Return (x, y) of the center of cell containing provided text 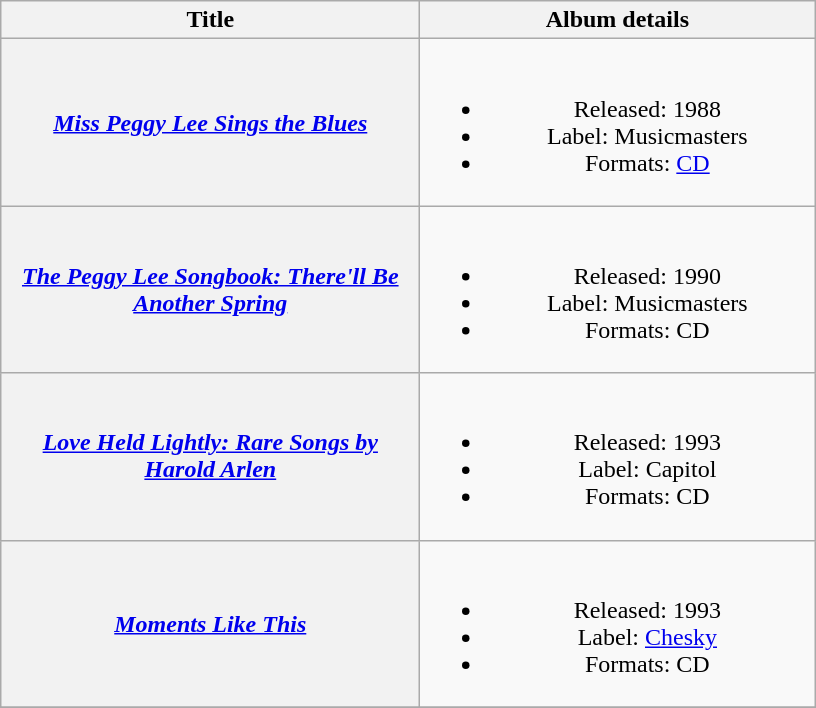
Love Held Lightly: Rare Songs by Harold Arlen (210, 456)
Released: 1990Label: MusicmastersFormats: CD (618, 290)
Released: 1993Label: CapitolFormats: CD (618, 456)
The Peggy Lee Songbook: There'll Be Another Spring (210, 290)
Moments Like This (210, 624)
Miss Peggy Lee Sings the Blues (210, 122)
Released: 1993Label: CheskyFormats: CD (618, 624)
Released: 1988Label: MusicmastersFormats: CD (618, 122)
Title (210, 20)
Album details (618, 20)
